Return the (X, Y) coordinate for the center point of the cell that contains the specified text.  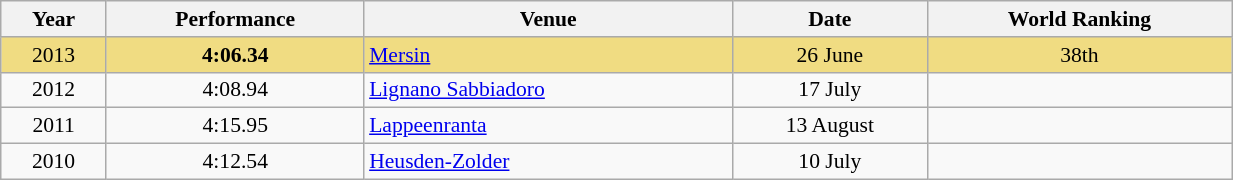
2012 (54, 90)
Lignano Sabbiadoro (548, 90)
26 June (830, 55)
4:06.34 (235, 55)
Date (830, 19)
2013 (54, 55)
Lappeenranta (548, 126)
Year (54, 19)
Performance (235, 19)
17 July (830, 90)
4:15.95 (235, 126)
World Ranking (1079, 19)
Mersin (548, 55)
Venue (548, 19)
2011 (54, 126)
38th (1079, 55)
4:08.94 (235, 90)
4:12.54 (235, 162)
Heusden-Zolder (548, 162)
10 July (830, 162)
2010 (54, 162)
13 August (830, 126)
